Locate the cell with the specified text and output its [X, Y] center coordinate. 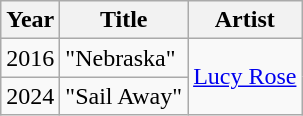
Artist [245, 20]
2016 [30, 58]
2024 [30, 96]
Lucy Rose [245, 77]
Title [124, 20]
"Sail Away" [124, 96]
"Nebraska" [124, 58]
Year [30, 20]
